Detect which cell encompasses the target text, then output its (x, y) center coordinate. 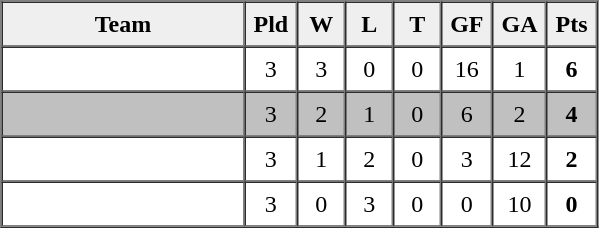
W (321, 24)
Team (124, 24)
16 (466, 68)
T (417, 24)
4 (572, 114)
L (369, 24)
GF (466, 24)
12 (520, 158)
Pts (572, 24)
Pld (270, 24)
GA (520, 24)
10 (520, 204)
